Return (x, y) of the center of cell containing provided text 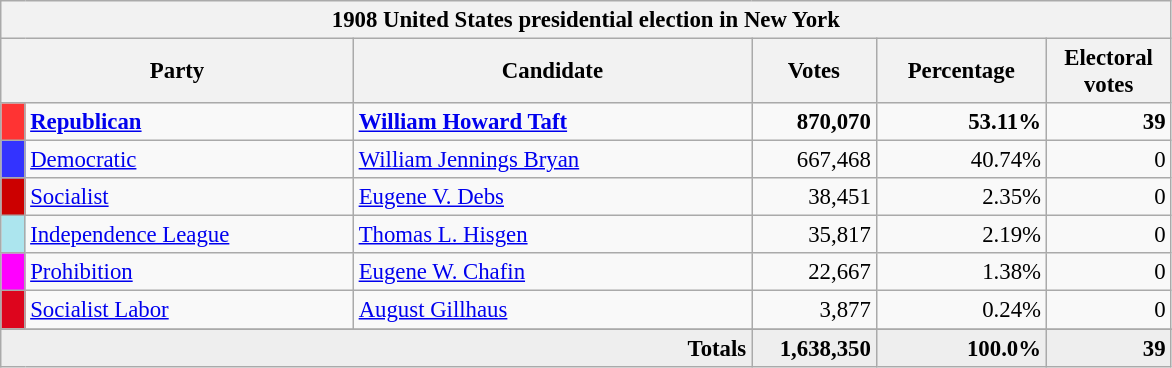
1908 United States presidential election in New York (586, 20)
Independence League (189, 235)
Party (178, 72)
1.38% (961, 273)
Votes (814, 72)
2.35% (961, 197)
3,877 (814, 310)
40.74% (961, 160)
Socialist Labor (189, 310)
38,451 (814, 197)
Socialist (189, 197)
667,468 (814, 160)
2.19% (961, 235)
William Jennings Bryan (552, 160)
Electoral votes (1108, 72)
Totals (376, 348)
35,817 (814, 235)
Republican (189, 122)
Eugene W. Chafin (552, 273)
100.0% (961, 348)
Prohibition (189, 273)
0.24% (961, 310)
Thomas L. Hisgen (552, 235)
870,070 (814, 122)
1,638,350 (814, 348)
53.11% (961, 122)
William Howard Taft (552, 122)
Candidate (552, 72)
Eugene V. Debs (552, 197)
August Gillhaus (552, 310)
Democratic (189, 160)
22,667 (814, 273)
Percentage (961, 72)
